Find where the given text appears and provide that cell's center as (X, Y) coordinate. 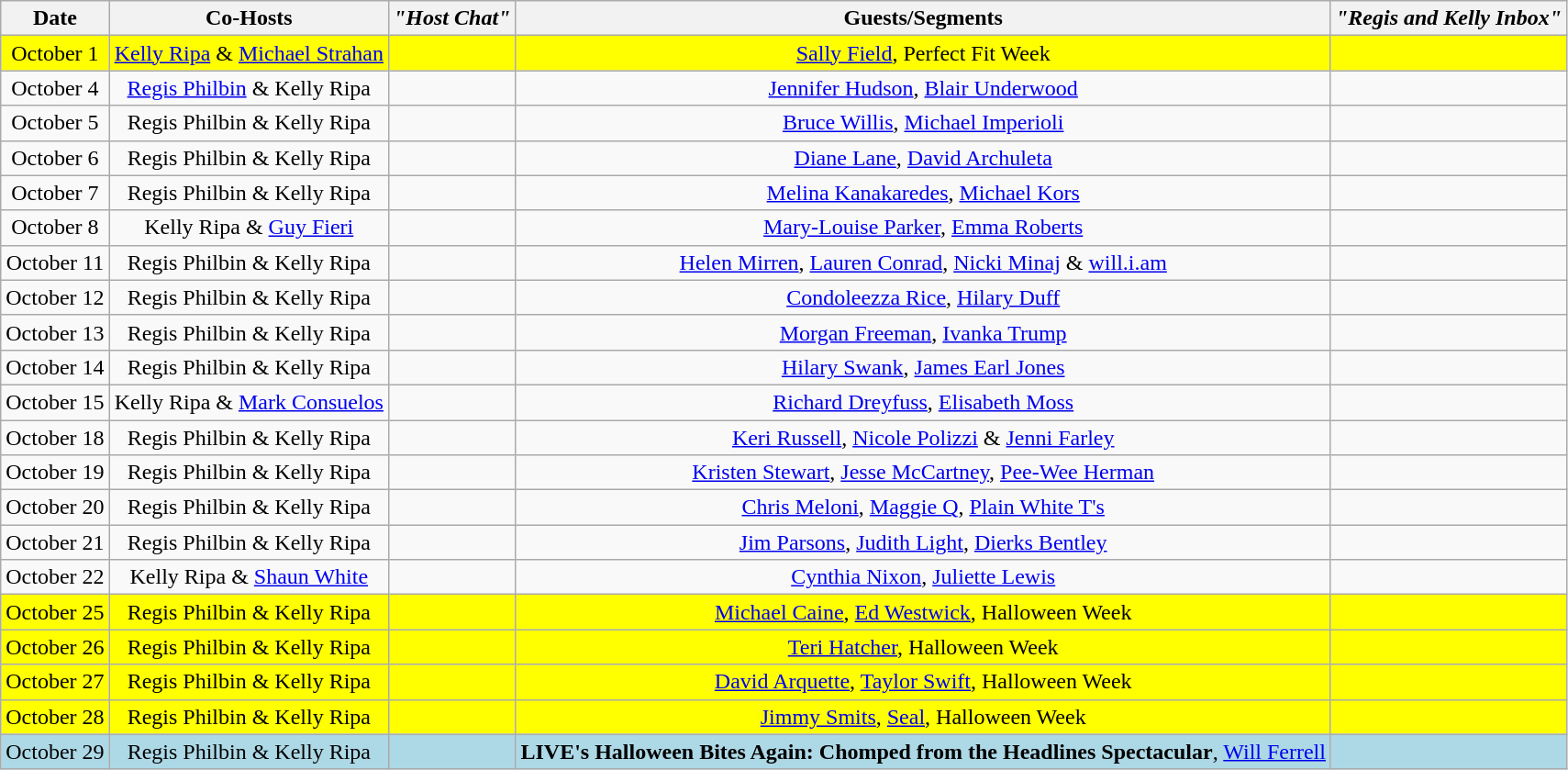
October 26 (55, 647)
Kelly Ripa & Michael Strahan (249, 53)
Keri Russell, Nicole Polizzi & Jenni Farley (923, 438)
Guests/Segments (923, 18)
Helen Mirren, Lauren Conrad, Nicki Minaj & will.i.am (923, 262)
Chris Meloni, Maggie Q, Plain White T's (923, 508)
Kelly Ripa & Guy Fieri (249, 228)
October 14 (55, 367)
October 15 (55, 402)
October 25 (55, 612)
Michael Caine, Ed Westwick, Halloween Week (923, 612)
"Host Chat" (451, 18)
Date (55, 18)
October 27 (55, 682)
Cynthia Nixon, Juliette Lewis (923, 577)
October 18 (55, 438)
Co-Hosts (249, 18)
October 12 (55, 297)
Morgan Freeman, Ivanka Trump (923, 332)
Hilary Swank, James Earl Jones (923, 367)
Condoleezza Rice, Hilary Duff (923, 297)
Melina Kanakaredes, Michael Kors (923, 193)
October 6 (55, 158)
Teri Hatcher, Halloween Week (923, 647)
Diane Lane, David Archuleta (923, 158)
October 7 (55, 193)
Sally Field, Perfect Fit Week (923, 53)
Kelly Ripa & Shaun White (249, 577)
Jimmy Smits, Seal, Halloween Week (923, 717)
Jim Parsons, Judith Light, Dierks Bentley (923, 542)
Bruce Willis, Michael Imperioli (923, 123)
Richard Dreyfuss, Elisabeth Moss (923, 402)
October 21 (55, 542)
October 28 (55, 717)
Kelly Ripa & Mark Consuelos (249, 402)
October 11 (55, 262)
Jennifer Hudson, Blair Underwood (923, 88)
"Regis and Kelly Inbox" (1448, 18)
Mary-Louise Parker, Emma Roberts (923, 228)
October 19 (55, 473)
October 22 (55, 577)
October 29 (55, 752)
October 4 (55, 88)
October 20 (55, 508)
October 13 (55, 332)
October 1 (55, 53)
Kristen Stewart, Jesse McCartney, Pee-Wee Herman (923, 473)
LIVE's Halloween Bites Again: Chomped from the Headlines Spectacular, Will Ferrell (923, 752)
October 5 (55, 123)
David Arquette, Taylor Swift, Halloween Week (923, 682)
October 8 (55, 228)
